Detect which cell encompasses the target text, then output its (x, y) center coordinate. 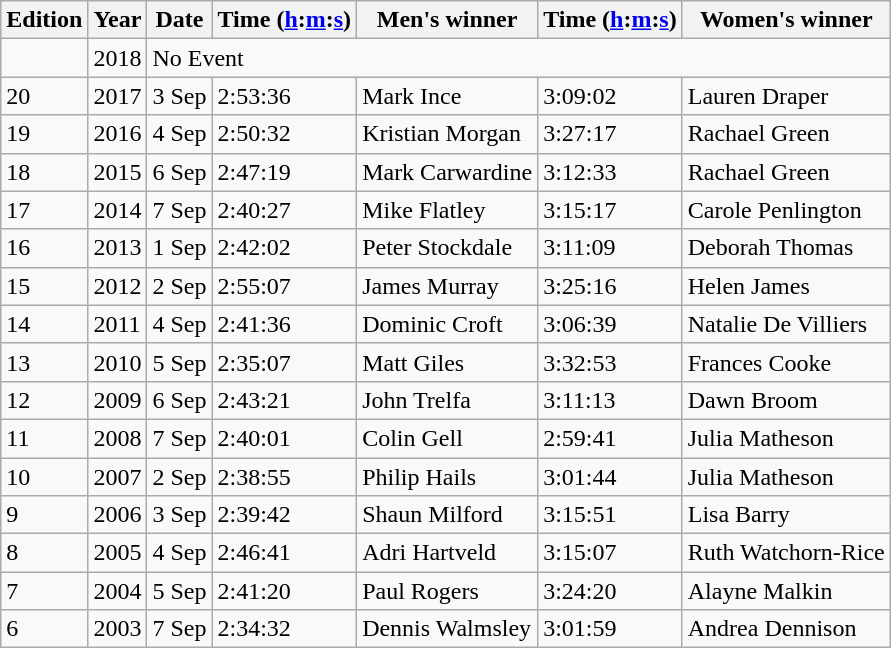
Matt Giles (448, 362)
2007 (118, 477)
2:46:41 (284, 553)
2008 (118, 438)
16 (44, 248)
3:09:02 (610, 96)
2018 (118, 58)
2:53:36 (284, 96)
Andrea Dennison (786, 629)
7 (44, 591)
2:59:41 (610, 438)
Alayne Malkin (786, 591)
3:12:33 (610, 172)
Carole Penlington (786, 210)
2016 (118, 134)
2:47:19 (284, 172)
2:41:36 (284, 324)
3:11:13 (610, 400)
Ruth Watchorn-Rice (786, 553)
2:39:42 (284, 515)
13 (44, 362)
John Trelfa (448, 400)
2:38:55 (284, 477)
2010 (118, 362)
3:01:44 (610, 477)
2:42:02 (284, 248)
2:34:32 (284, 629)
3:15:07 (610, 553)
14 (44, 324)
2015 (118, 172)
12 (44, 400)
Women's winner (786, 20)
3:01:59 (610, 629)
Paul Rogers (448, 591)
2:50:32 (284, 134)
3:27:17 (610, 134)
2004 (118, 591)
2005 (118, 553)
Kristian Morgan (448, 134)
Deborah Thomas (786, 248)
Mike Flatley (448, 210)
Philip Hails (448, 477)
Mark Carwardine (448, 172)
2006 (118, 515)
2:41:20 (284, 591)
Lisa Barry (786, 515)
18 (44, 172)
Adri Hartveld (448, 553)
Edition (44, 20)
3:15:17 (610, 210)
James Murray (448, 286)
11 (44, 438)
Dennis Walmsley (448, 629)
Mark Ince (448, 96)
2:55:07 (284, 286)
6 (44, 629)
17 (44, 210)
3:06:39 (610, 324)
Dominic Croft (448, 324)
2:40:27 (284, 210)
2:40:01 (284, 438)
Natalie De Villiers (786, 324)
Dawn Broom (786, 400)
2:43:21 (284, 400)
2017 (118, 96)
No Event (518, 58)
Lauren Draper (786, 96)
Colin Gell (448, 438)
15 (44, 286)
Helen James (786, 286)
Frances Cooke (786, 362)
3:25:16 (610, 286)
2009 (118, 400)
19 (44, 134)
8 (44, 553)
2012 (118, 286)
Men's winner (448, 20)
2003 (118, 629)
2014 (118, 210)
3:15:51 (610, 515)
10 (44, 477)
2:35:07 (284, 362)
3:32:53 (610, 362)
Peter Stockdale (448, 248)
Year (118, 20)
Shaun Milford (448, 515)
20 (44, 96)
3:11:09 (610, 248)
2013 (118, 248)
9 (44, 515)
3:24:20 (610, 591)
1 Sep (180, 248)
2011 (118, 324)
Date (180, 20)
